Identify which cell holds the provided text, then report its [x, y] central coordinate. 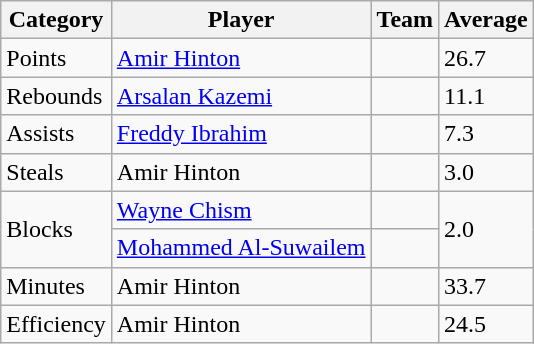
2.0 [486, 229]
Minutes [56, 286]
Category [56, 20]
Steals [56, 172]
Player [241, 20]
Average [486, 20]
Mohammed Al-Suwailem [241, 248]
Wayne Chism [241, 210]
3.0 [486, 172]
Freddy Ibrahim [241, 134]
Arsalan Kazemi [241, 96]
Blocks [56, 229]
11.1 [486, 96]
Efficiency [56, 324]
26.7 [486, 58]
33.7 [486, 286]
24.5 [486, 324]
Points [56, 58]
Team [405, 20]
7.3 [486, 134]
Assists [56, 134]
Rebounds [56, 96]
